Return the (x, y) coordinate for the center point of the cell that contains the specified text.  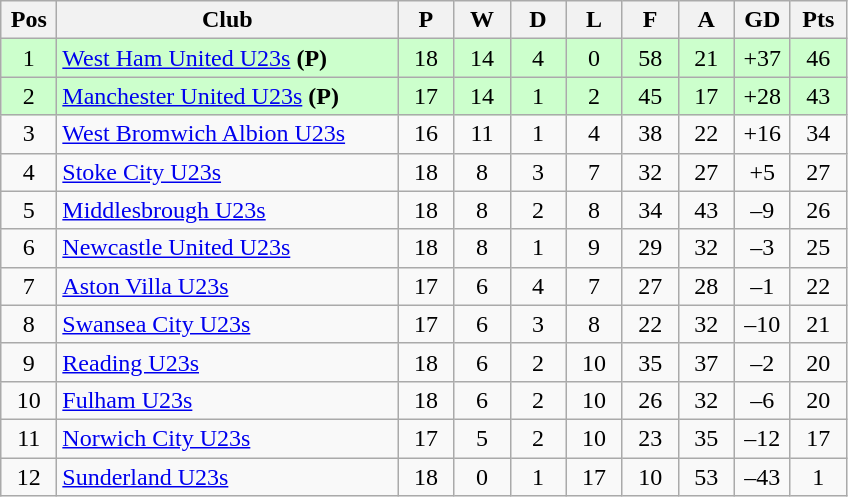
Newcastle United U23s (228, 248)
Swansea City U23s (228, 324)
Middlesbrough U23s (228, 210)
–10 (762, 324)
–3 (762, 248)
–12 (762, 438)
A (706, 20)
GD (762, 20)
Pos (29, 20)
–1 (762, 286)
23 (650, 438)
Norwich City U23s (228, 438)
Manchester United U23s (P) (228, 96)
45 (650, 96)
+37 (762, 58)
–2 (762, 362)
Stoke City U23s (228, 172)
46 (818, 58)
+5 (762, 172)
+28 (762, 96)
53 (706, 477)
West Ham United U23s (P) (228, 58)
–9 (762, 210)
P (426, 20)
–6 (762, 400)
Club (228, 20)
F (650, 20)
L (594, 20)
25 (818, 248)
37 (706, 362)
16 (426, 134)
+16 (762, 134)
58 (650, 58)
38 (650, 134)
Fulham U23s (228, 400)
–43 (762, 477)
Aston Villa U23s (228, 286)
D (538, 20)
29 (650, 248)
West Bromwich Albion U23s (228, 134)
28 (706, 286)
Reading U23s (228, 362)
Pts (818, 20)
Sunderland U23s (228, 477)
W (482, 20)
12 (29, 477)
